Detect which cell encompasses the target text, then output its (x, y) center coordinate. 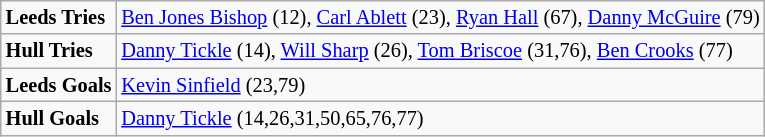
Leeds Tries (59, 17)
Danny Tickle (14,26,31,50,65,76,77) (440, 118)
Ben Jones Bishop (12), Carl Ablett (23), Ryan Hall (67), Danny McGuire (79) (440, 17)
Leeds Goals (59, 85)
Kevin Sinfield (23,79) (440, 85)
Hull Goals (59, 118)
Hull Tries (59, 51)
Danny Tickle (14), Will Sharp (26), Tom Briscoe (31,76), Ben Crooks (77) (440, 51)
